Output the (X, Y) coordinate of the center of the cell containing the given text.  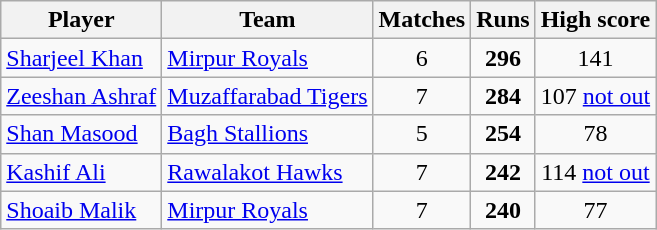
Bagh Stallions (268, 134)
Rawalakot Hawks (268, 172)
5 (422, 134)
Matches (422, 20)
6 (422, 58)
77 (596, 210)
254 (503, 134)
Kashif Ali (82, 172)
Runs (503, 20)
Player (82, 20)
242 (503, 172)
Shoaib Malik (82, 210)
107 not out (596, 96)
240 (503, 210)
Shan Masood (82, 134)
Sharjeel Khan (82, 58)
141 (596, 58)
284 (503, 96)
114 not out (596, 172)
78 (596, 134)
Muzaffarabad Tigers (268, 96)
High score (596, 20)
Zeeshan Ashraf (82, 96)
Team (268, 20)
296 (503, 58)
